Determine the [X, Y] coordinate at the center of the cell enclosing the given text.  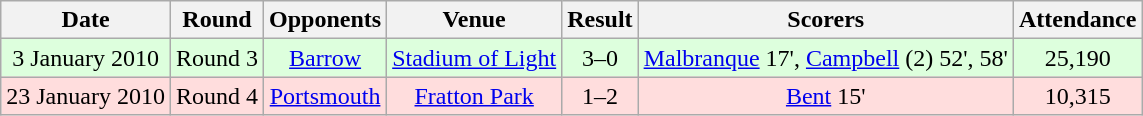
Round [216, 20]
3 January 2010 [86, 58]
Portsmouth [326, 96]
10,315 [1077, 96]
Round 4 [216, 96]
Opponents [326, 20]
Barrow [326, 58]
23 January 2010 [86, 96]
3–0 [600, 58]
25,190 [1077, 58]
Venue [474, 20]
Result [600, 20]
Stadium of Light [474, 58]
Attendance [1077, 20]
Bent 15' [826, 96]
Date [86, 20]
1–2 [600, 96]
Malbranque 17', Campbell (2) 52', 58' [826, 58]
Scorers [826, 20]
Round 3 [216, 58]
Fratton Park [474, 96]
